For the text-containing cell, return its midpoint in (x, y) coordinate format. 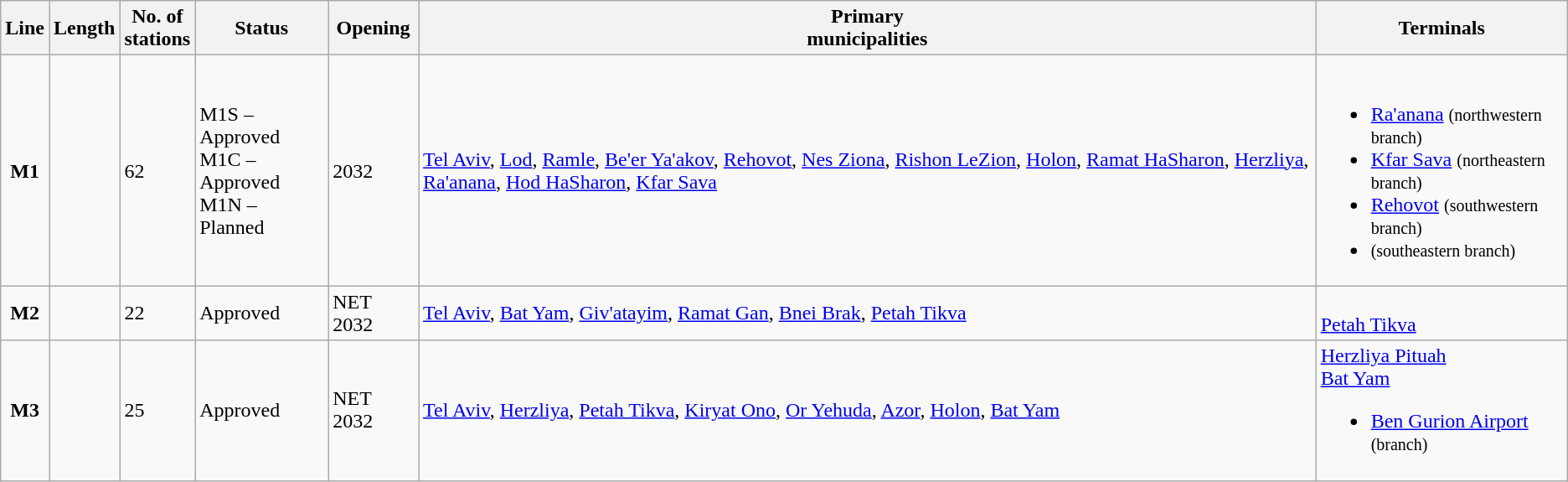
Length (84, 29)
Line (25, 29)
M1 (25, 171)
Tel Aviv, Herzliya, Petah Tikva, Kiryat Ono, Or Yehuda, Azor, Holon, Bat Yam (868, 411)
Terminals (1442, 29)
22 (157, 314)
No. ofstations (157, 29)
2032 (374, 171)
Ra'anana (northwestern branch)Kfar Sava (northeastern branch)Rehovot (southwestern branch) (southeastern branch) (1442, 171)
Tel Aviv, Bat Yam, Giv'atayim, Ramat Gan, Bnei Brak, Petah Tikva (868, 314)
Primarymunicipalities (868, 29)
M3 (25, 411)
M1S – ApprovedM1C – ApprovedM1N – Planned (261, 171)
Status (261, 29)
62 (157, 171)
Herzliya PituahBat YamBen Gurion Airport (branch) (1442, 411)
Petah Tikva (1442, 314)
25 (157, 411)
Tel Aviv, Lod, Ramle, Be'er Ya'akov, Rehovot, Nes Ziona, Rishon LeZion, Holon, Ramat HaSharon, Herzliya, Ra'anana, Hod HaSharon, Kfar Sava (868, 171)
Opening (374, 29)
M2 (25, 314)
